Return the [X, Y] coordinate for the center point of the cell that contains the specified text.  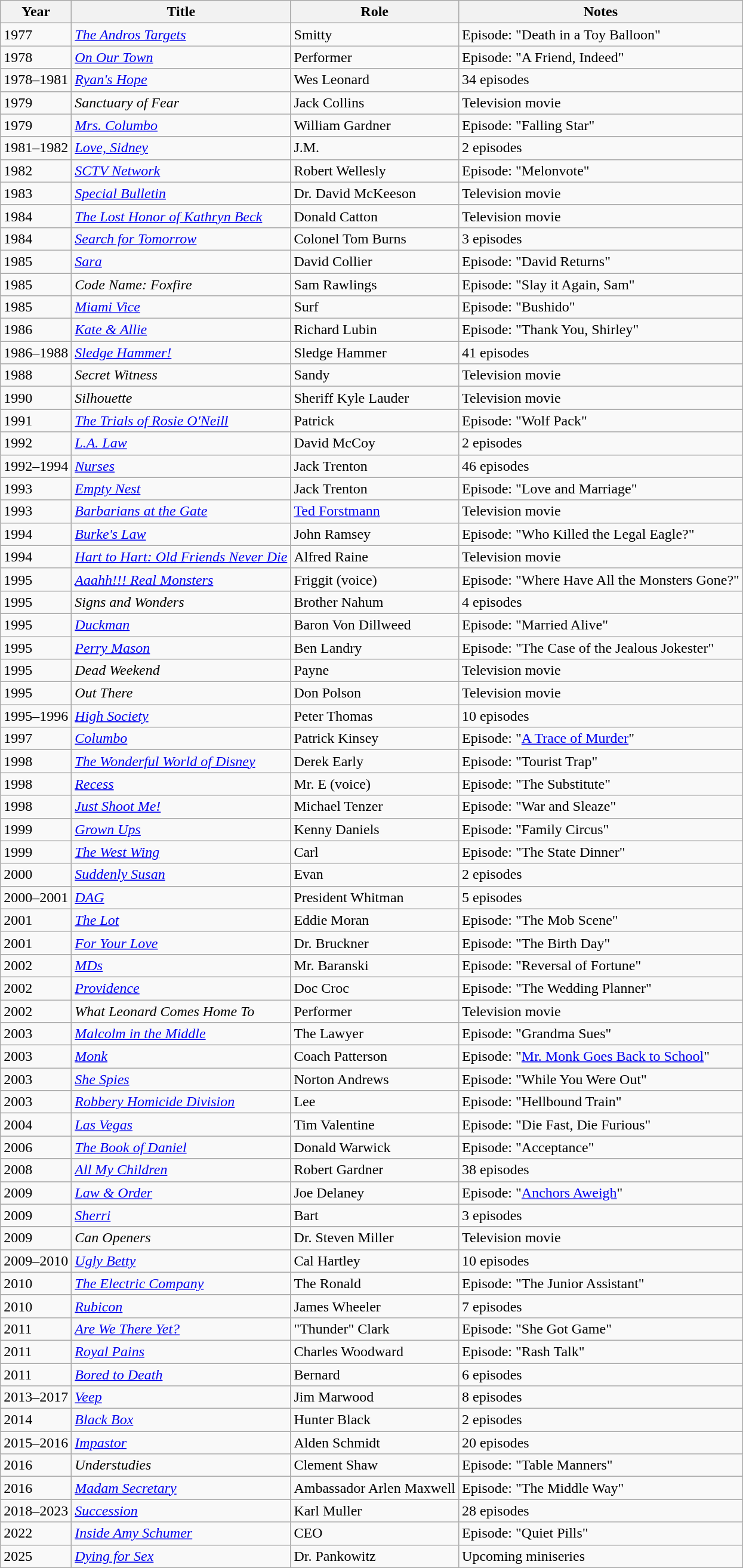
SCTV Network [181, 171]
Bored to Death [181, 1374]
1977 [36, 35]
1990 [36, 398]
Episode: "Who Killed the Legal Eagle?" [601, 534]
Royal Pains [181, 1351]
Ben Landry [375, 647]
Episode: "Love and Marriage" [601, 489]
Role [375, 12]
The Electric Company [181, 1283]
Episode: "Falling Star" [601, 125]
Dying for Sex [181, 1556]
Bart [375, 1215]
Patrick Kinsey [375, 739]
William Gardner [375, 125]
President Whitman [375, 897]
J.M. [375, 148]
2009–2010 [36, 1261]
Empty Nest [181, 489]
Sherri [181, 1215]
Jim Marwood [375, 1397]
Derek Early [375, 761]
Episode: "Mr. Monk Goes Back to School" [601, 1057]
Ted Forstmann [375, 511]
Columbo [181, 739]
Episode: "Slay it Again, Sam" [601, 285]
5 episodes [601, 897]
Sledge Hammer [375, 353]
1988 [36, 375]
Mrs. Columbo [181, 125]
Miami Vice [181, 307]
Sanctuary of Fear [181, 103]
Sledge Hammer! [181, 353]
All My Children [181, 1170]
She Spies [181, 1079]
Colonel Tom Burns [375, 239]
Alfred Raine [375, 557]
Charles Woodward [375, 1351]
The Lawyer [375, 1034]
2022 [36, 1533]
Karl Muller [375, 1511]
Lee [375, 1102]
Episode: "Rash Talk" [601, 1351]
34 episodes [601, 80]
Episode: "The State Dinner" [601, 852]
Episode: "A Trace of Murder" [601, 739]
Dr. David McKeeson [375, 193]
Episode: "The Substitute" [601, 784]
"Thunder" Clark [375, 1329]
Sara [181, 261]
Wes Leonard [375, 80]
2014 [36, 1420]
Can Openers [181, 1238]
Episode: "The Mob Scene" [601, 920]
David Collier [375, 261]
Episode: "Death in a Toy Balloon" [601, 35]
Perry Mason [181, 647]
1995–1996 [36, 716]
4 episodes [601, 602]
Silhouette [181, 398]
41 episodes [601, 353]
Tim Valentine [375, 1125]
Are We There Yet? [181, 1329]
Las Vegas [181, 1125]
Episode: "Married Alive" [601, 625]
Episode: "The Case of the Jealous Jokester" [601, 647]
Ambassador Arlen Maxwell [375, 1488]
Baron Von Dillweed [375, 625]
Year [36, 12]
1978–1981 [36, 80]
David McCoy [375, 443]
Coach Patterson [375, 1057]
Special Bulletin [181, 193]
Sandy [375, 375]
Love, Sidney [181, 148]
Inside Amy Schumer [181, 1533]
Kenny Daniels [375, 829]
Succession [181, 1511]
Peter Thomas [375, 716]
2015–2016 [36, 1443]
Notes [601, 12]
Episode: "Melonvote" [601, 171]
6 episodes [601, 1374]
On Our Town [181, 57]
MDs [181, 965]
Episode: "Wolf Pack" [601, 421]
Episode: "Bushido" [601, 307]
Payne [375, 671]
Episode: "The Middle Way" [601, 1488]
Episode: "The Junior Assistant" [601, 1283]
Eddie Moran [375, 920]
Out There [181, 693]
Carl [375, 852]
2006 [36, 1147]
Episode: "Grandma Sues" [601, 1034]
Ryan's Hope [181, 80]
Patrick [375, 421]
Smitty [375, 35]
Providence [181, 988]
2018–2023 [36, 1511]
Episode: "Family Circus" [601, 829]
Dr. Bruckner [375, 943]
Joe Delaney [375, 1193]
Burke's Law [181, 534]
The Wonderful World of Disney [181, 761]
Episode: "Die Fast, Die Furious" [601, 1125]
Rubicon [181, 1306]
2008 [36, 1170]
Doc Croc [375, 988]
Robbery Homicide Division [181, 1102]
Mr. E (voice) [375, 784]
Barbarians at the Gate [181, 511]
For Your Love [181, 943]
Understudies [181, 1465]
Bernard [375, 1374]
The Ronald [375, 1283]
1991 [36, 421]
Sam Rawlings [375, 285]
Madam Secretary [181, 1488]
Episode: "Acceptance" [601, 1147]
The Lost Honor of Kathryn Beck [181, 216]
Episode: "Where Have All the Monsters Gone?" [601, 579]
1986–1988 [36, 353]
Episode: "A Friend, Indeed" [601, 57]
Dr. Pankowitz [375, 1556]
Episode: "David Returns" [601, 261]
Episode: "Reversal of Fortune" [601, 965]
Duckman [181, 625]
Hunter Black [375, 1420]
Search for Tomorrow [181, 239]
Kate & Allie [181, 330]
Episode: "Quiet Pills" [601, 1533]
Black Box [181, 1420]
Don Polson [375, 693]
Dead Weekend [181, 671]
Donald Catton [375, 216]
Just Shoot Me! [181, 807]
Episode: "Anchors Aweigh" [601, 1193]
Alden Schmidt [375, 1443]
Nurses [181, 466]
Suddenly Susan [181, 875]
Episode: "Hellbound Train" [601, 1102]
Surf [375, 307]
The Trials of Rosie O'Neill [181, 421]
20 episodes [601, 1443]
Ugly Betty [181, 1261]
Law & Order [181, 1193]
Episode: "Table Manners" [601, 1465]
John Ramsey [375, 534]
Episode: "Tourist Trap" [601, 761]
2000 [36, 875]
Robert Gardner [375, 1170]
Aaahh!!! Real Monsters [181, 579]
The Lot [181, 920]
Malcolm in the Middle [181, 1034]
Impastor [181, 1443]
2025 [36, 1556]
DAG [181, 897]
CEO [375, 1533]
Monk [181, 1057]
28 episodes [601, 1511]
Grown Ups [181, 829]
Dr. Steven Miller [375, 1238]
Clement Shaw [375, 1465]
Mr. Baranski [375, 965]
Signs and Wonders [181, 602]
Recess [181, 784]
Sheriff Kyle Lauder [375, 398]
1983 [36, 193]
Episode: "While You Were Out" [601, 1079]
1992 [36, 443]
Cal Hartley [375, 1261]
Veep [181, 1397]
The West Wing [181, 852]
38 episodes [601, 1170]
8 episodes [601, 1397]
Richard Lubin [375, 330]
Episode: "She Got Game" [601, 1329]
High Society [181, 716]
Upcoming miniseries [601, 1556]
Episode: "The Birth Day" [601, 943]
Jack Collins [375, 103]
46 episodes [601, 466]
1982 [36, 171]
Friggit (voice) [375, 579]
Episode: "War and Sleaze" [601, 807]
Episode: "The Wedding Planner" [601, 988]
7 episodes [601, 1306]
Code Name: Foxfire [181, 285]
Secret Witness [181, 375]
L.A. Law [181, 443]
Robert Wellesly [375, 171]
Donald Warwick [375, 1147]
2013–2017 [36, 1397]
2004 [36, 1125]
Brother Nahum [375, 602]
Michael Tenzer [375, 807]
Episode: "Thank You, Shirley" [601, 330]
Title [181, 12]
1981–1982 [36, 148]
What Leonard Comes Home To [181, 1011]
1992–1994 [36, 466]
1986 [36, 330]
Norton Andrews [375, 1079]
1978 [36, 57]
The Andros Targets [181, 35]
Evan [375, 875]
Hart to Hart: Old Friends Never Die [181, 557]
1997 [36, 739]
The Book of Daniel [181, 1147]
James Wheeler [375, 1306]
2000–2001 [36, 897]
